Pinpoint the cell where the given text exists, returning its [x, y] midpoint coordinate. 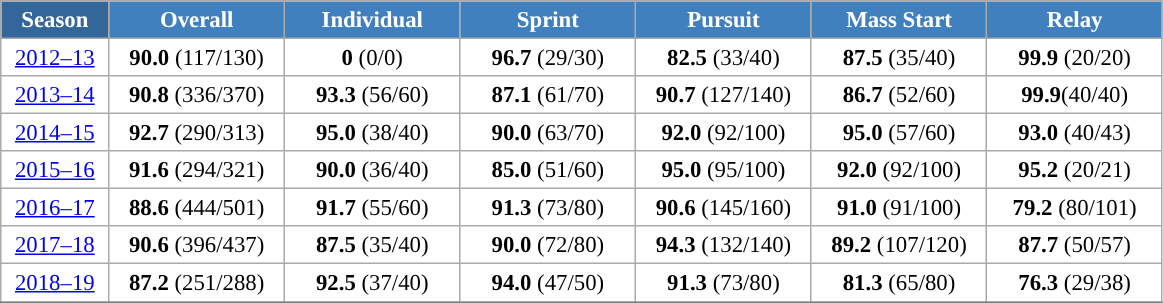
Overall [197, 20]
85.0 (51/60) [548, 170]
89.2 (107/120) [899, 245]
2015–16 [55, 170]
82.5 (33/40) [724, 58]
90.0 (36/40) [372, 170]
2018–19 [55, 283]
Season [55, 20]
90.8 (336/370) [197, 95]
2017–18 [55, 245]
90.0 (63/70) [548, 133]
Pursuit [724, 20]
87.7 (50/57) [1075, 245]
90.6 (396/437) [197, 245]
0 (0/0) [372, 58]
95.2 (20/21) [1075, 170]
Relay [1075, 20]
86.7 (52/60) [899, 95]
93.3 (56/60) [372, 95]
2014–15 [55, 133]
87.2 (251/288) [197, 283]
99.9 (20/20) [1075, 58]
79.2 (80/101) [1075, 208]
92.5 (37/40) [372, 283]
95.0 (95/100) [724, 170]
81.3 (65/80) [899, 283]
99.9(40/40) [1075, 95]
87.1 (61/70) [548, 95]
2012–13 [55, 58]
95.0 (38/40) [372, 133]
93.0 (40/43) [1075, 133]
2016–17 [55, 208]
94.0 (47/50) [548, 283]
Sprint [548, 20]
90.7 (127/140) [724, 95]
90.6 (145/160) [724, 208]
90.0 (117/130) [197, 58]
91.0 (91/100) [899, 208]
95.0 (57/60) [899, 133]
91.7 (55/60) [372, 208]
2013–14 [55, 95]
Individual [372, 20]
96.7 (29/30) [548, 58]
91.6 (294/321) [197, 170]
88.6 (444/501) [197, 208]
94.3 (132/140) [724, 245]
Mass Start [899, 20]
76.3 (29/38) [1075, 283]
90.0 (72/80) [548, 245]
92.7 (290/313) [197, 133]
